Return the (X, Y) coordinate for the center point of the cell that contains the specified text.  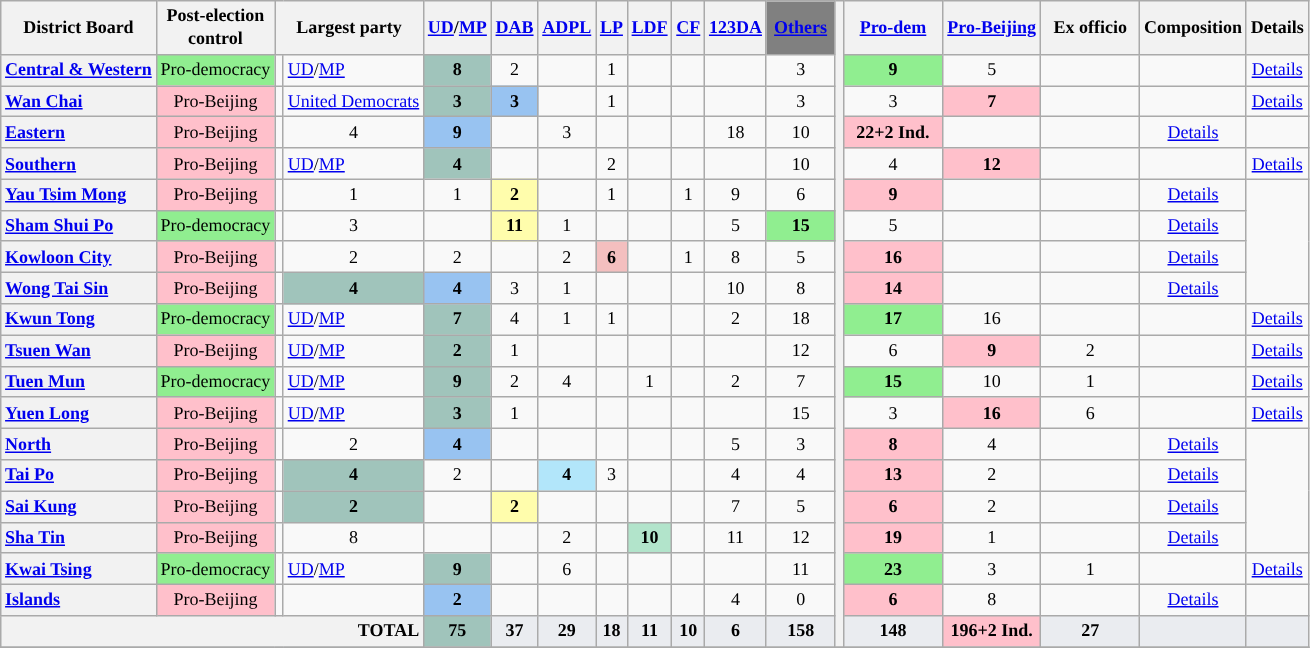
LP (612, 28)
Others (800, 28)
Central & Western (78, 70)
Post-electioncontrol (216, 28)
17 (894, 320)
LDF (650, 28)
United Democrats (353, 102)
Kwai Tsing (78, 568)
123DA (736, 28)
Largest party (350, 28)
Islands (78, 600)
14 (894, 288)
Tuen Mun (78, 382)
23 (894, 568)
Sha Tin (78, 538)
Wong Tai Sin (78, 288)
North (78, 444)
Sai Kung (78, 506)
27 (1090, 632)
75 (458, 632)
District Board (78, 28)
Composition (1194, 28)
158 (800, 632)
ADPL (567, 28)
19 (894, 538)
Pro-dem (894, 28)
13 (894, 476)
22+2 Ind. (894, 132)
Kwun Tong (78, 320)
DAB (514, 28)
Wan Chai (78, 102)
Ex officio (1090, 28)
0 (800, 600)
Tai Po (78, 476)
37 (514, 632)
CF (688, 28)
Sham Shui Po (78, 226)
148 (894, 632)
Yuen Long (78, 412)
TOTAL (212, 632)
Eastern (78, 132)
Southern (78, 164)
Kowloon City (78, 256)
196+2 Ind. (992, 632)
Tsuen Wan (78, 350)
Yau Tsim Mong (78, 194)
29 (567, 632)
